Provide the [x, y] coordinate of the cell's center where the given text is located.  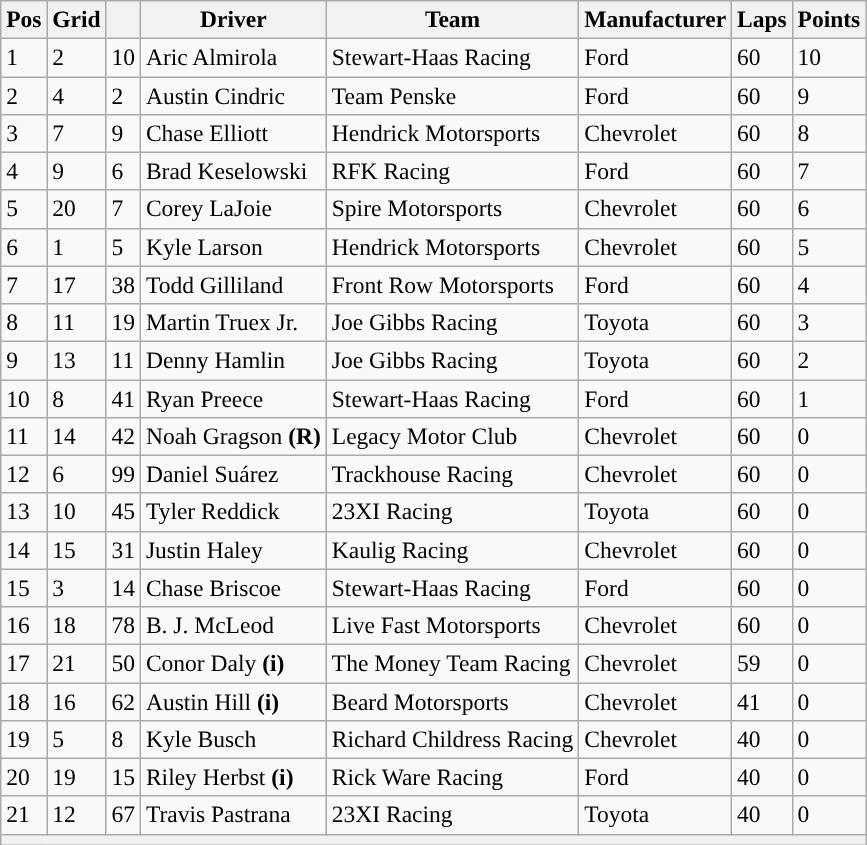
Laps [762, 19]
Travis Pastrana [233, 815]
Team [452, 19]
Live Fast Motorsports [452, 625]
Kaulig Racing [452, 550]
Austin Cindric [233, 95]
B. J. McLeod [233, 625]
Chase Elliott [233, 133]
Pos [24, 19]
Spire Motorsports [452, 209]
78 [123, 625]
Driver [233, 19]
42 [123, 436]
Beard Motorsports [452, 701]
The Money Team Racing [452, 663]
Legacy Motor Club [452, 436]
Ryan Preece [233, 398]
Austin Hill (i) [233, 701]
Corey LaJoie [233, 209]
Kyle Larson [233, 247]
45 [123, 512]
Noah Gragson (R) [233, 436]
Denny Hamlin [233, 360]
Trackhouse Racing [452, 474]
Chase Briscoe [233, 588]
Riley Herbst (i) [233, 777]
Kyle Busch [233, 739]
99 [123, 474]
Tyler Reddick [233, 512]
Martin Truex Jr. [233, 322]
Front Row Motorsports [452, 285]
Aric Almirola [233, 57]
RFK Racing [452, 171]
Justin Haley [233, 550]
Conor Daly (i) [233, 663]
Todd Gilliland [233, 285]
Points [829, 19]
59 [762, 663]
50 [123, 663]
Manufacturer [656, 19]
31 [123, 550]
62 [123, 701]
Grid [76, 19]
Team Penske [452, 95]
Brad Keselowski [233, 171]
38 [123, 285]
Rick Ware Racing [452, 777]
67 [123, 815]
Richard Childress Racing [452, 739]
Daniel Suárez [233, 474]
